Output the [X, Y] coordinate of the center of the cell containing the given text.  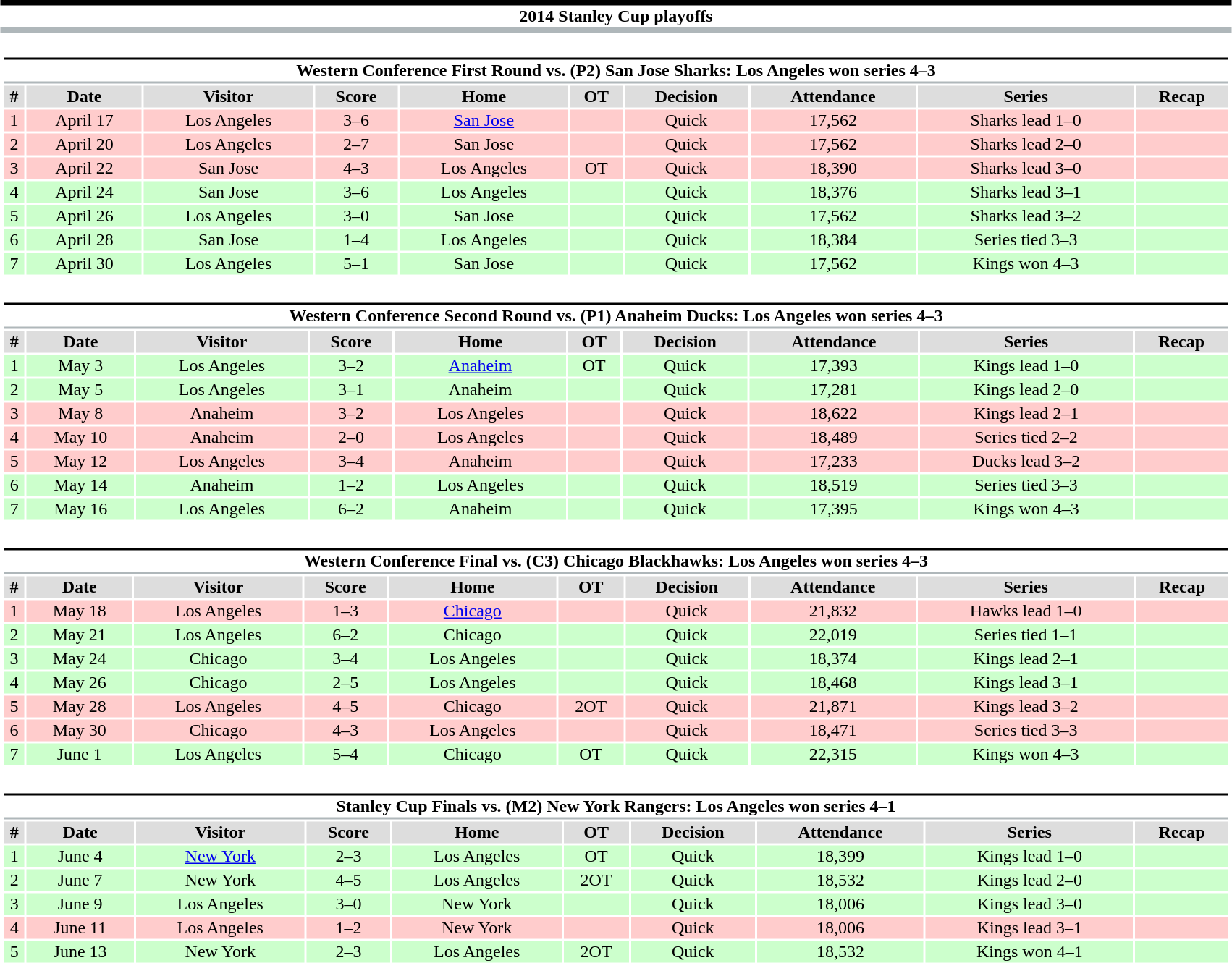
18,519 [834, 485]
Stanley Cup Finals vs. (M2) New York Rangers: Los Angeles won series 4–1 [615, 806]
18,390 [832, 169]
2014 Stanley Cup playoffs [616, 16]
May 8 [80, 413]
June 1 [80, 755]
April 26 [84, 216]
Kings won 4–1 [1029, 951]
1–3 [345, 611]
2–0 [350, 438]
18,471 [833, 730]
17,395 [834, 509]
Kings lead 3–0 [1029, 904]
May 16 [80, 509]
22,315 [833, 755]
22,019 [833, 635]
17,393 [834, 365]
18,399 [840, 856]
Sharks lead 2–0 [1026, 144]
Ducks lead 3–2 [1026, 461]
May 10 [80, 438]
May 5 [80, 390]
5–1 [356, 264]
May 28 [80, 707]
5–4 [345, 755]
21,871 [833, 707]
May 30 [80, 730]
Sharks lead 1–0 [1026, 121]
Western Conference Second Round vs. (P1) Anaheim Ducks: Los Angeles won series 4–3 [615, 315]
June 9 [80, 904]
May 12 [80, 461]
June 4 [80, 856]
Sharks lead 3–1 [1026, 192]
17,281 [834, 390]
May 18 [80, 611]
18,374 [833, 659]
17,233 [834, 461]
April 28 [84, 239]
June 13 [80, 951]
18,376 [832, 192]
April 17 [84, 121]
April 24 [84, 192]
Sharks lead 3–2 [1026, 216]
May 21 [80, 635]
June 11 [80, 928]
Series tied 2–2 [1026, 438]
April 30 [84, 264]
May 26 [80, 682]
2–5 [345, 682]
June 7 [80, 881]
Series tied 1–1 [1026, 635]
2–7 [356, 144]
April 22 [84, 169]
May 14 [80, 485]
3–1 [350, 390]
Sharks lead 3–0 [1026, 169]
May 3 [80, 365]
18,384 [832, 239]
April 20 [84, 144]
Western Conference First Round vs. (P2) San Jose Sharks: Los Angeles won series 4–3 [615, 71]
Hawks lead 1–0 [1026, 611]
18,468 [833, 682]
18,622 [834, 413]
Kings lead 3–2 [1026, 707]
1–4 [356, 239]
18,489 [834, 438]
May 24 [80, 659]
21,832 [833, 611]
Western Conference Final vs. (C3) Chicago Blackhawks: Los Angeles won series 4–3 [615, 561]
